Return (X, Y) of the center of cell containing provided text 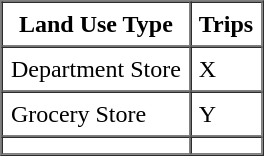
Department Store (96, 68)
Grocery Store (96, 114)
Land Use Type (96, 24)
X (226, 68)
Trips (226, 24)
Y (226, 114)
